Return [X, Y] of the center of cell containing provided text 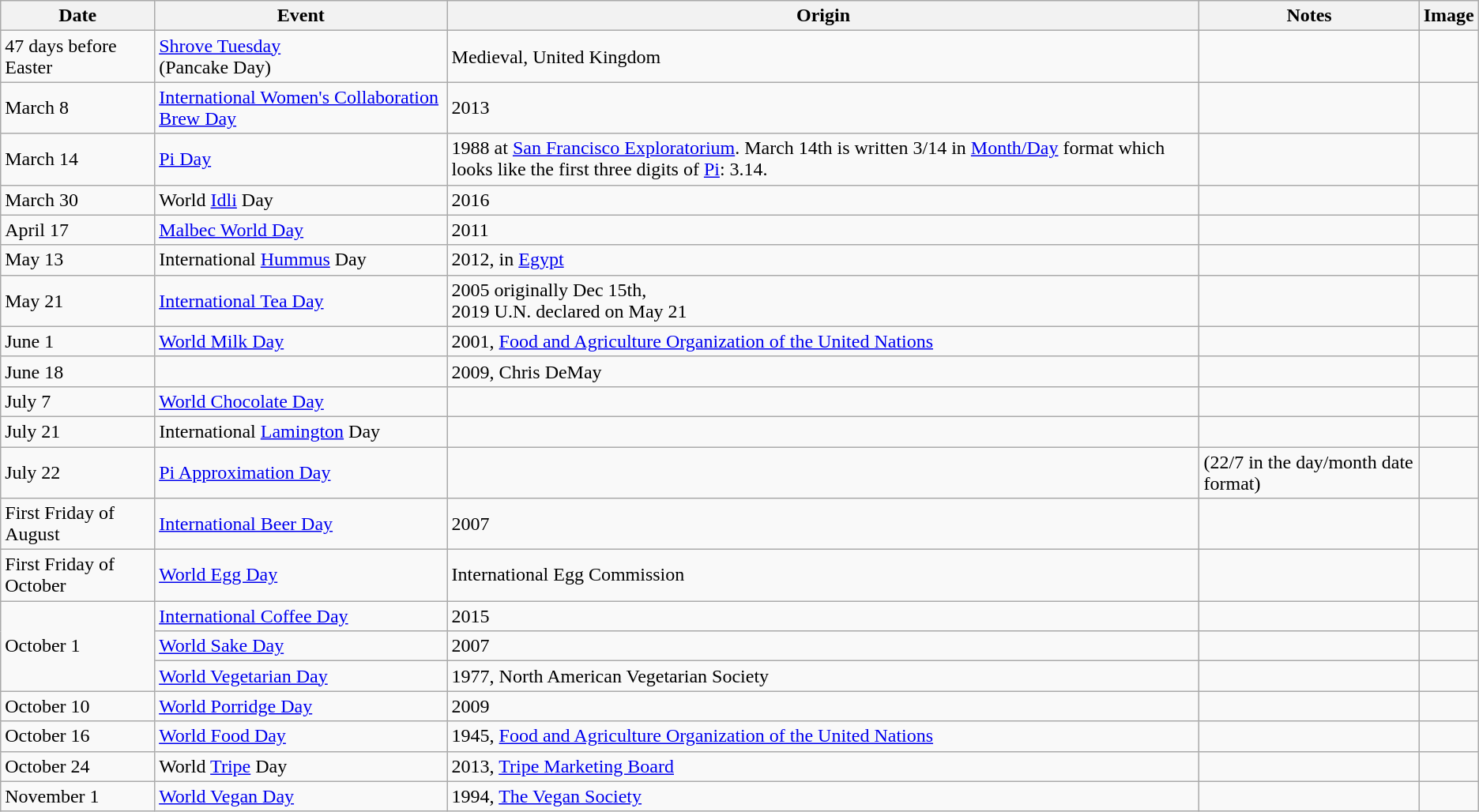
Event [301, 16]
International Tea Day [301, 300]
July 7 [77, 401]
June 18 [77, 371]
April 17 [77, 230]
June 1 [77, 341]
International Coffee Day [301, 616]
International Women's Collaboration Brew Day [301, 107]
2005 originally Dec 15th,2019 U.N. declared on May 21 [823, 300]
March 14 [77, 160]
World Idli Day [301, 200]
March 8 [77, 107]
2011 [823, 230]
November 1 [77, 796]
World Porridge Day [301, 706]
Malbec World Day [301, 230]
October 10 [77, 706]
Pi Day [301, 160]
47 days before Easter [77, 57]
2013, Tripe Marketing Board [823, 766]
International Lamington Day [301, 431]
October 1 [77, 646]
2009, Chris DeMay [823, 371]
October 24 [77, 766]
World Sake Day [301, 646]
May 21 [77, 300]
1988 at San Francisco Exploratorium. March 14th is written 3/14 in Month/Day format which looks like the first three digits of Pi: 3.14. [823, 160]
1977, North American Vegetarian Society [823, 676]
International Hummus Day [301, 260]
March 30 [77, 200]
First Friday of August [77, 524]
Shrove Tuesday (Pancake Day) [301, 57]
2016 [823, 200]
2015 [823, 616]
July 22 [77, 472]
1994, The Vegan Society [823, 796]
First Friday of October [77, 575]
October 16 [77, 736]
International Beer Day [301, 524]
World Food Day [301, 736]
2012, in Egypt [823, 260]
World Tripe Day [301, 766]
2013 [823, 107]
2009 [823, 706]
World Egg Day [301, 575]
World Chocolate Day [301, 401]
Date [77, 16]
July 21 [77, 431]
Notes [1309, 16]
2001, Food and Agriculture Organization of the United Nations [823, 341]
Medieval, United Kingdom [823, 57]
Image [1449, 16]
International Egg Commission [823, 575]
(22/7 in the day/month date format) [1309, 472]
World Vegan Day [301, 796]
World Milk Day [301, 341]
1945, Food and Agriculture Organization of the United Nations [823, 736]
May 13 [77, 260]
World Vegetarian Day [301, 676]
Origin [823, 16]
Pi Approximation Day [301, 472]
